Scan for the cell matching the given text and deliver its (x, y) coordinate at center. 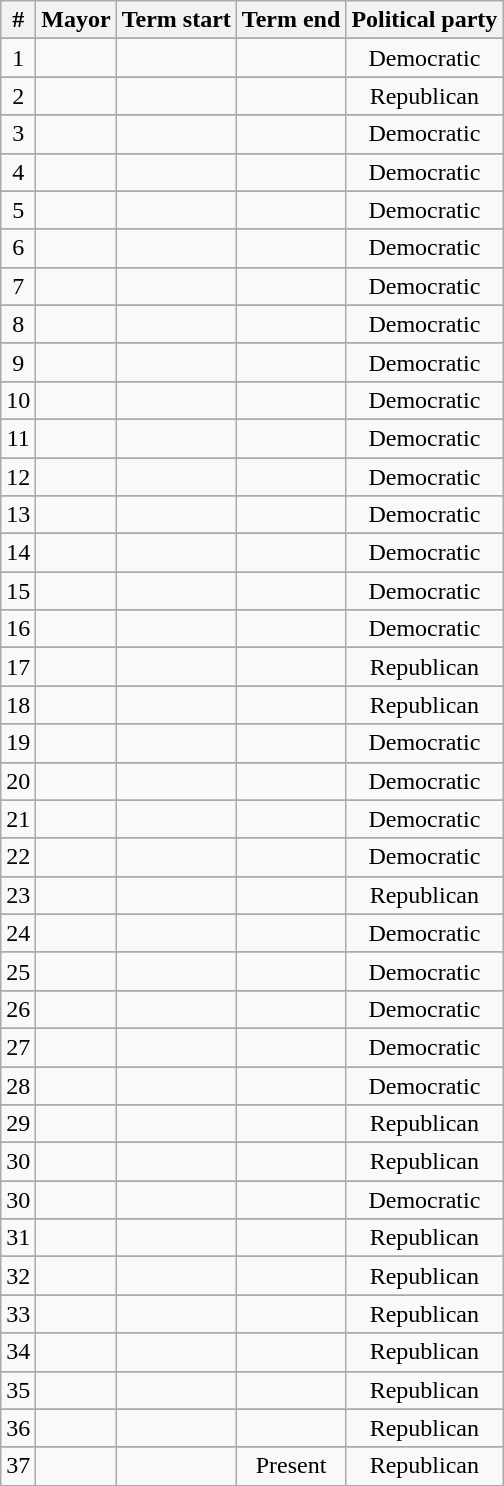
1 (18, 58)
# (18, 20)
5 (18, 210)
10 (18, 400)
35 (18, 1390)
15 (18, 591)
9 (18, 362)
32 (18, 1276)
13 (18, 515)
34 (18, 1352)
Political party (424, 20)
Term end (291, 20)
26 (18, 1009)
4 (18, 172)
Term start (176, 20)
29 (18, 1124)
20 (18, 781)
2 (18, 96)
16 (18, 629)
23 (18, 895)
24 (18, 933)
22 (18, 857)
11 (18, 438)
19 (18, 743)
7 (18, 286)
36 (18, 1428)
31 (18, 1238)
Mayor (76, 20)
33 (18, 1314)
12 (18, 477)
6 (18, 248)
14 (18, 553)
8 (18, 324)
37 (18, 1466)
18 (18, 705)
17 (18, 667)
Present (291, 1466)
21 (18, 819)
28 (18, 1085)
25 (18, 971)
27 (18, 1047)
3 (18, 134)
